Return [X, Y] of the center of cell containing provided text 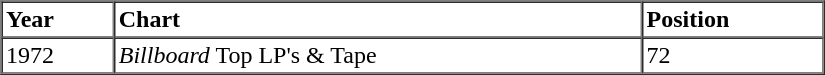
Position [732, 20]
Billboard Top LP's & Tape [378, 56]
72 [732, 56]
Year [58, 20]
Chart [378, 20]
1972 [58, 56]
